Return (X, Y) of the center of cell containing provided text 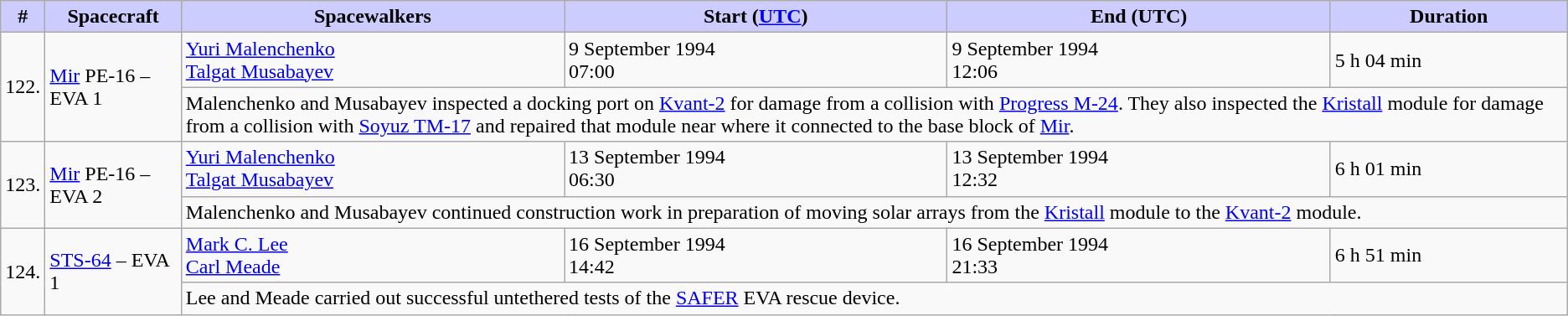
9 September 199412:06 (1139, 60)
Lee and Meade carried out successful untethered tests of the SAFER EVA rescue device. (874, 298)
# (23, 17)
Mir PE-16 – EVA 2 (113, 184)
Duration (1449, 17)
9 September 199407:00 (756, 60)
Start (UTC) (756, 17)
Spacewalkers (372, 17)
122. (23, 87)
Spacecraft (113, 17)
16 September 199414:42 (756, 255)
Mark C. Lee Carl Meade (372, 255)
6 h 51 min (1449, 255)
13 September 199412:32 (1139, 169)
16 September 199421:33 (1139, 255)
Malenchenko and Musabayev continued construction work in preparation of moving solar arrays from the Kristall module to the Kvant-2 module. (874, 212)
STS-64 – EVA 1 (113, 272)
124. (23, 272)
6 h 01 min (1449, 169)
5 h 04 min (1449, 60)
End (UTC) (1139, 17)
Mir PE-16 – EVA 1 (113, 87)
123. (23, 184)
13 September 199406:30 (756, 169)
